Capture the cell that displays the provided text and extract its (x, y) central coordinate. 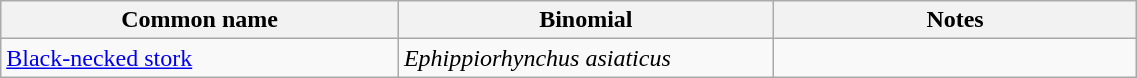
Ephippiorhynchus asiaticus (586, 58)
Notes (955, 20)
Black-necked stork (200, 58)
Common name (200, 20)
Binomial (586, 20)
